Search for the cell housing the specified text and yield its (x, y) center coordinate. 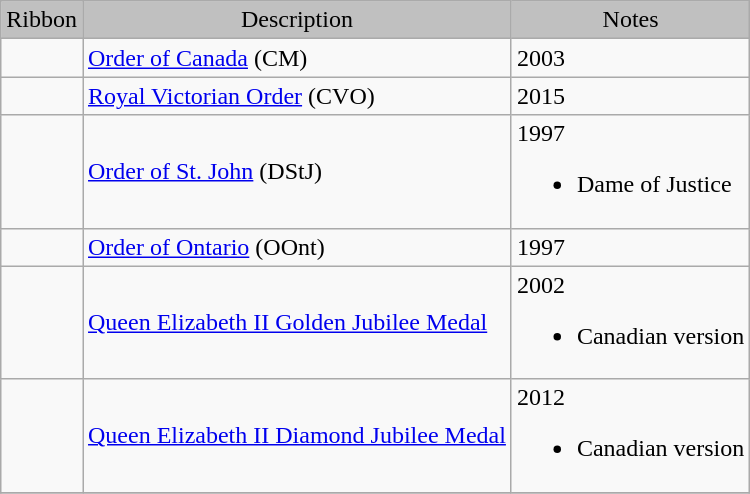
Order of St. John (DStJ) (296, 172)
Order of Canada (CM) (296, 58)
Ribbon (42, 20)
Queen Elizabeth II Golden Jubilee Medal (296, 322)
1997 (630, 247)
2003 (630, 58)
Order of Ontario (OOnt) (296, 247)
Notes (630, 20)
Description (296, 20)
Queen Elizabeth II Diamond Jubilee Medal (296, 436)
2002Canadian version (630, 322)
2015 (630, 96)
2012Canadian version (630, 436)
Royal Victorian Order (CVO) (296, 96)
1997Dame of Justice (630, 172)
